For the text-containing cell, return its midpoint in (X, Y) coordinate format. 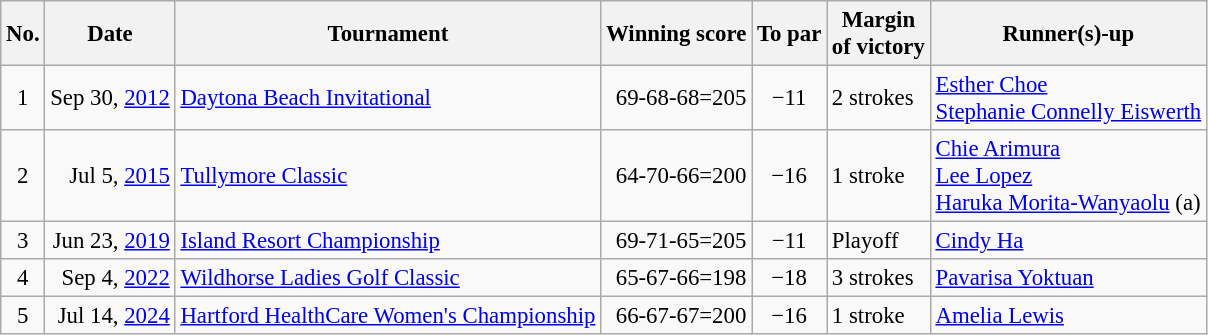
5 (23, 316)
3 strokes (879, 278)
Runner(s)-up (1068, 34)
65-67-66=198 (676, 278)
Winning score (676, 34)
Amelia Lewis (1068, 316)
69-71-65=205 (676, 241)
Tournament (388, 34)
Esther Choe Stephanie Connelly Eiswerth (1068, 98)
−18 (790, 278)
66-67-67=200 (676, 316)
69-68-68=205 (676, 98)
Jun 23, 2019 (110, 241)
Sep 30, 2012 (110, 98)
Daytona Beach Invitational (388, 98)
64-70-66=200 (676, 176)
To par (790, 34)
Playoff (879, 241)
Chie Arimura Lee Lopez Haruka Morita-Wanyaolu (a) (1068, 176)
Tullymore Classic (388, 176)
Island Resort Championship (388, 241)
3 (23, 241)
Sep 4, 2022 (110, 278)
Marginof victory (879, 34)
No. (23, 34)
Jul 5, 2015 (110, 176)
Cindy Ha (1068, 241)
Date (110, 34)
Wildhorse Ladies Golf Classic (388, 278)
2 (23, 176)
Pavarisa Yoktuan (1068, 278)
2 strokes (879, 98)
Hartford HealthCare Women's Championship (388, 316)
4 (23, 278)
Jul 14, 2024 (110, 316)
1 (23, 98)
